Identify which cell holds the provided text, then report its (X, Y) central coordinate. 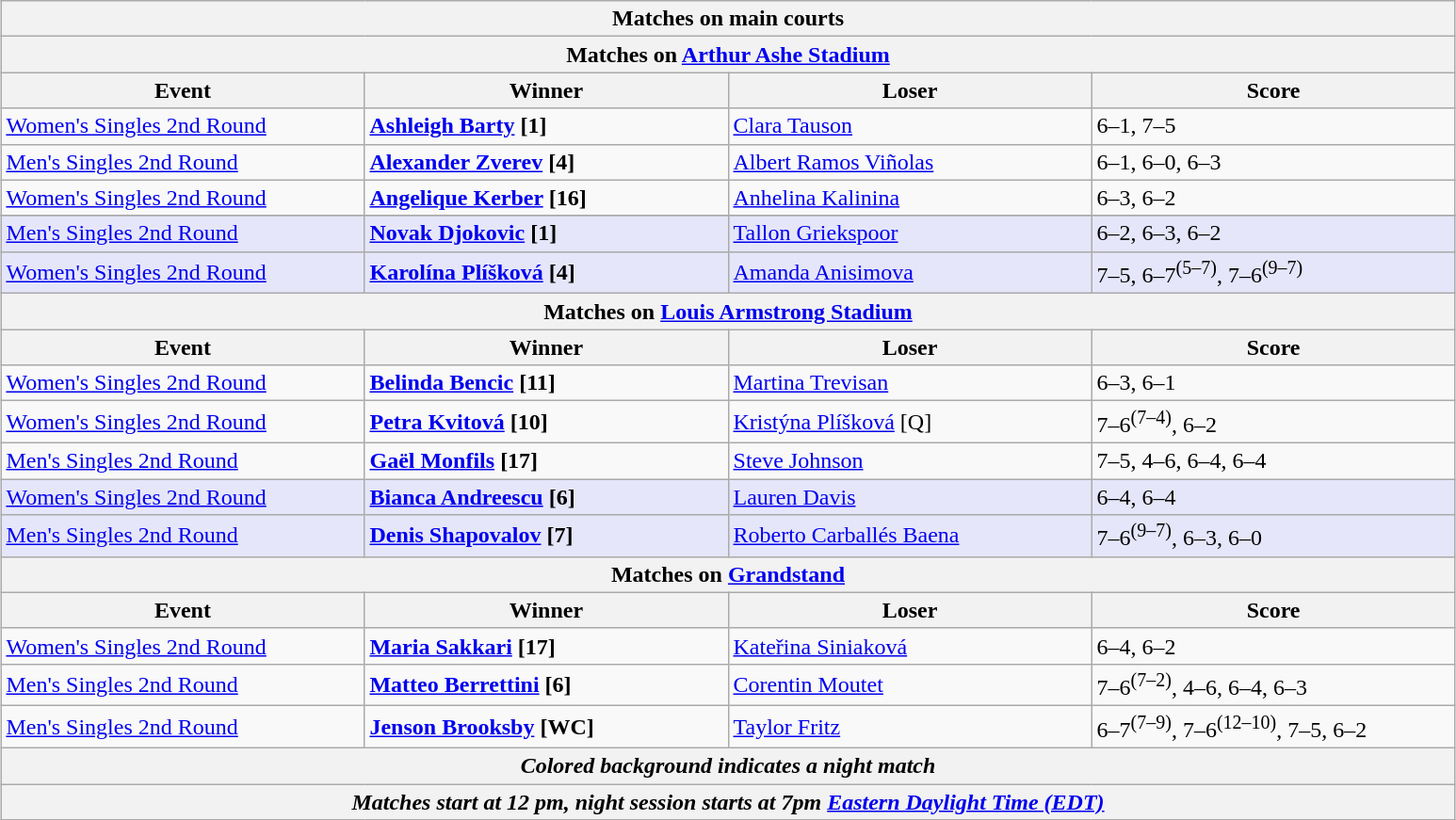
6–2, 6–3, 6–2 (1273, 233)
Novak Djokovic [1] (546, 233)
6–1, 7–5 (1273, 126)
Denis Shapovalov [7] (546, 537)
Anhelina Kalinina (910, 198)
Clara Tauson (910, 126)
Martina Trevisan (910, 383)
Kristýna Plíšková [Q] (910, 422)
Jenson Brooksby [WC] (546, 727)
6–3, 6–2 (1273, 198)
Tallon Griekspoor (910, 233)
7–6(9–7), 6–3, 6–0 (1273, 537)
7–6(7–2), 4–6, 6–4, 6–3 (1273, 685)
6–4, 6–4 (1273, 497)
Kateřina Siniaková (910, 646)
Matches on Louis Armstrong Stadium (728, 312)
Bianca Andreescu [6] (546, 497)
Lauren Davis (910, 497)
Ashleigh Barty [1] (546, 126)
Matteo Berrettini [6] (546, 685)
Albert Ramos Viñolas (910, 162)
Gaël Monfils [17] (546, 460)
Matches on main courts (728, 19)
Corentin Moutet (910, 685)
6–3, 6–1 (1273, 383)
Alexander Zverev [4] (546, 162)
7–5, 4–6, 6–4, 6–4 (1273, 460)
Matches start at 12 pm, night session starts at 7pm Eastern Daylight Time (EDT) (728, 802)
Taylor Fritz (910, 727)
Angelique Kerber [16] (546, 198)
Steve Johnson (910, 460)
Maria Sakkari [17] (546, 646)
Amanda Anisimova (910, 273)
Petra Kvitová [10] (546, 422)
7–5, 6–7(5–7), 7–6(9–7) (1273, 273)
6–1, 6–0, 6–3 (1273, 162)
Colored background indicates a night match (728, 765)
Belinda Bencic [11] (546, 383)
7–6(7–4), 6–2 (1273, 422)
Karolína Plíšková [4] (546, 273)
6–4, 6–2 (1273, 646)
Matches on Grandstand (728, 574)
Matches on Arthur Ashe Stadium (728, 55)
Roberto Carballés Baena (910, 537)
6–7(7–9), 7–6(12–10), 7–5, 6–2 (1273, 727)
